Extract the (X, Y) coordinate from the center of the cell holding the provided text.  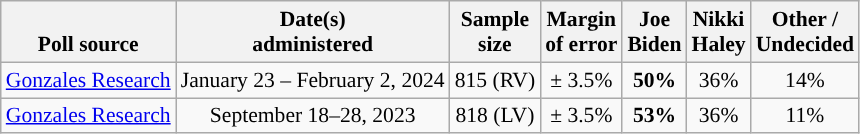
14% (805, 80)
NikkiHaley (719, 32)
Samplesize (496, 32)
815 (RV) (496, 80)
53% (654, 116)
Other /Undecided (805, 32)
JoeBiden (654, 32)
50% (654, 80)
Date(s)administered (313, 32)
Poll source (88, 32)
11% (805, 116)
January 23 – February 2, 2024 (313, 80)
818 (LV) (496, 116)
Marginof error (581, 32)
September 18–28, 2023 (313, 116)
